Locate the cell with the specified text and output its (x, y) center coordinate. 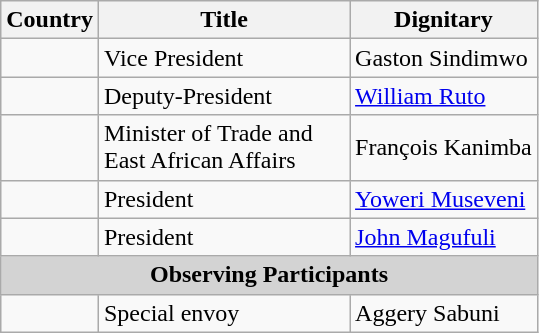
Observing Participants (269, 275)
Minister of Trade and East African Affairs (224, 148)
Aggery Sabuni (444, 313)
Deputy-President (224, 96)
Gaston Sindimwo (444, 58)
William Ruto (444, 96)
Country (50, 20)
Title (224, 20)
Dignitary (444, 20)
Yoweri Museveni (444, 199)
Vice President (224, 58)
François Kanimba (444, 148)
Special envoy (224, 313)
John Magufuli (444, 237)
